Output the [x, y] coordinate of the center of the cell containing the given text.  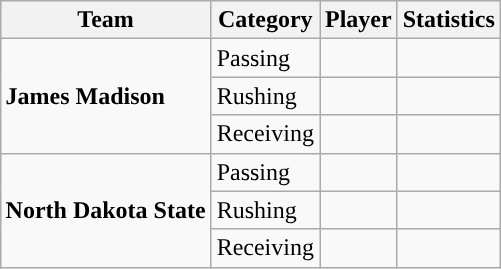
Category [265, 20]
James Madison [106, 96]
North Dakota State [106, 210]
Team [106, 20]
Player [359, 20]
Statistics [448, 20]
